Provide the [x, y] coordinate of the cell's center where the given text is located.  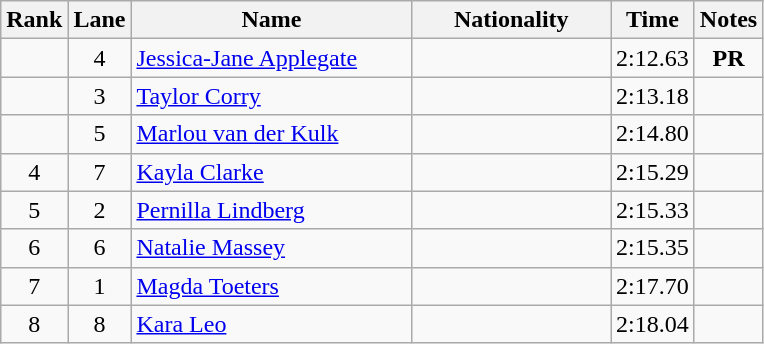
Natalie Massey [272, 248]
Jessica-Jane Applegate [272, 58]
Notes [728, 20]
2:15.29 [653, 172]
2:12.63 [653, 58]
Pernilla Lindberg [272, 210]
Nationality [512, 20]
2:13.18 [653, 96]
Kara Leo [272, 324]
2:17.70 [653, 286]
2:15.33 [653, 210]
Name [272, 20]
Rank [34, 20]
Magda Toeters [272, 286]
Lane [100, 20]
1 [100, 286]
Kayla Clarke [272, 172]
Taylor Corry [272, 96]
3 [100, 96]
PR [728, 58]
2:14.80 [653, 134]
2:15.35 [653, 248]
2:18.04 [653, 324]
Time [653, 20]
2 [100, 210]
Marlou van der Kulk [272, 134]
